Output the [X, Y] coordinate of the center of the cell containing the given text.  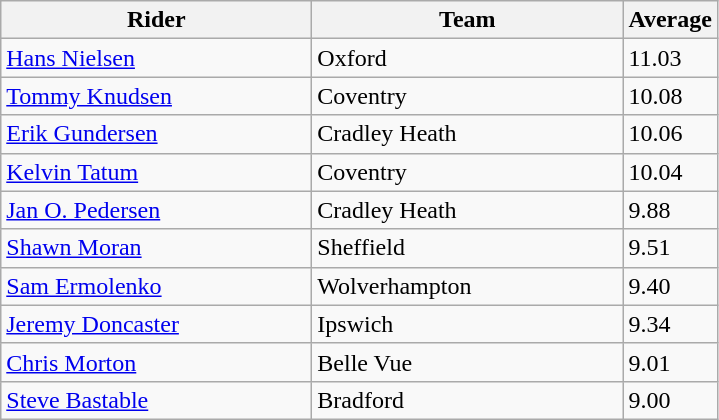
Chris Morton [156, 362]
11.03 [670, 58]
10.04 [670, 172]
Tommy Knudsen [156, 96]
Sheffield [468, 248]
10.06 [670, 134]
9.40 [670, 286]
Kelvin Tatum [156, 172]
Sam Ermolenko [156, 286]
Belle Vue [468, 362]
Team [468, 20]
Bradford [468, 400]
9.00 [670, 400]
Wolverhampton [468, 286]
9.34 [670, 324]
Rider [156, 20]
Ipswich [468, 324]
Steve Bastable [156, 400]
9.01 [670, 362]
Shawn Moran [156, 248]
Average [670, 20]
Hans Nielsen [156, 58]
Erik Gundersen [156, 134]
Jan O. Pedersen [156, 210]
Oxford [468, 58]
9.51 [670, 248]
9.88 [670, 210]
Jeremy Doncaster [156, 324]
10.08 [670, 96]
